Identify which cell holds the provided text, then report its (x, y) central coordinate. 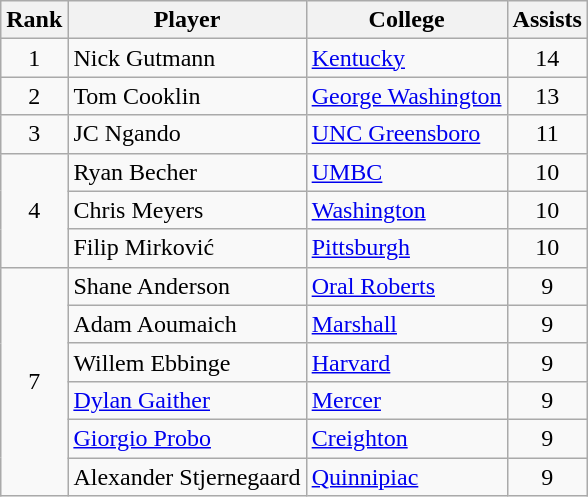
Mercer (406, 400)
Alexander Stjernegaard (187, 477)
Rank (34, 20)
Willem Ebbinge (187, 362)
Kentucky (406, 58)
Assists (547, 20)
Filip Mirković (187, 248)
Tom Cooklin (187, 96)
Creighton (406, 438)
College (406, 20)
UNC Greensboro (406, 134)
13 (547, 96)
7 (34, 381)
Adam Aoumaich (187, 324)
Player (187, 20)
Shane Anderson (187, 286)
Ryan Becher (187, 172)
11 (547, 134)
UMBC (406, 172)
Washington (406, 210)
Giorgio Probo (187, 438)
Quinnipiac (406, 477)
Pittsburgh (406, 248)
1 (34, 58)
14 (547, 58)
Dylan Gaither (187, 400)
Nick Gutmann (187, 58)
3 (34, 134)
Harvard (406, 362)
Marshall (406, 324)
Oral Roberts (406, 286)
4 (34, 210)
George Washington (406, 96)
Chris Meyers (187, 210)
JC Ngando (187, 134)
2 (34, 96)
